Find where the given text appears and provide that cell's center as [x, y] coordinate. 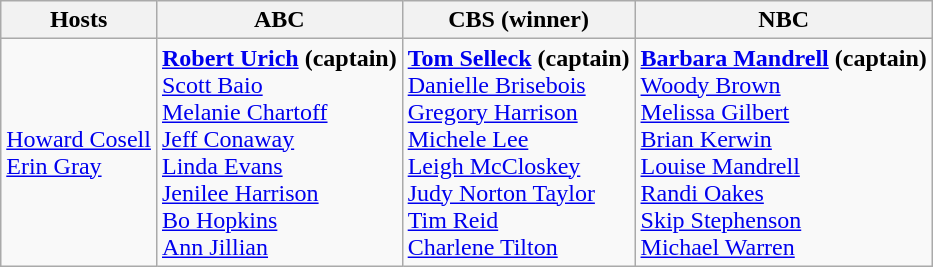
Tom Selleck (captain)Danielle BriseboisGregory HarrisonMichele LeeLeigh McCloskeyJudy Norton TaylorTim ReidCharlene Tilton [518, 152]
ABC [279, 20]
Hosts [79, 20]
Robert Urich (captain)Scott BaioMelanie ChartoffJeff ConawayLinda EvansJenilee HarrisonBo HopkinsAnn Jillian [279, 152]
Howard CosellErin Gray [79, 152]
CBS (winner) [518, 20]
Barbara Mandrell (captain)Woody BrownMelissa GilbertBrian KerwinLouise MandrellRandi OakesSkip StephensonMichael Warren [784, 152]
NBC [784, 20]
